Provide the (x, y) coordinate of the cell's center where the given text is located.  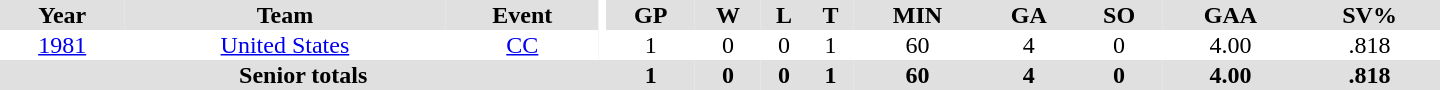
GA (1028, 15)
GAA (1230, 15)
MIN (918, 15)
SO (1118, 15)
Event (522, 15)
Team (284, 15)
L (784, 15)
GP (650, 15)
Senior totals (303, 75)
Year (62, 15)
CC (522, 45)
United States (284, 45)
W (728, 15)
1981 (62, 45)
T (830, 15)
SV% (1370, 15)
